Search for the cell housing the specified text and yield its [x, y] center coordinate. 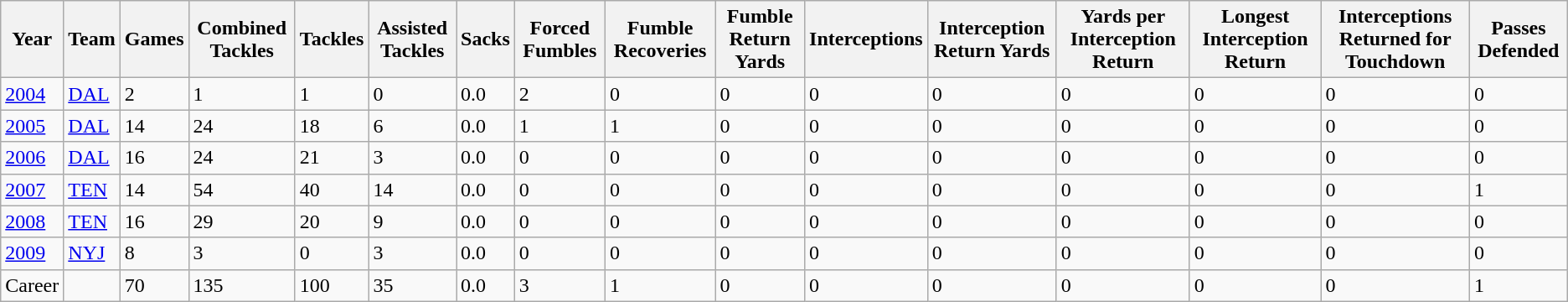
Career [32, 285]
70 [154, 285]
2009 [32, 253]
Combined Tackles [241, 39]
35 [412, 285]
Interceptions Returned for Touchdown [1395, 39]
Games [154, 39]
Passes Defended [1518, 39]
2005 [32, 126]
18 [332, 126]
Team [92, 39]
2007 [32, 190]
100 [332, 285]
29 [241, 221]
2008 [32, 221]
6 [412, 126]
135 [241, 285]
8 [154, 253]
Fumble Return Yards [761, 39]
Longest Interception Return [1255, 39]
NYJ [92, 253]
21 [332, 158]
20 [332, 221]
40 [332, 190]
Fumble Recoveries [660, 39]
2004 [32, 94]
Forced Fumbles [560, 39]
Tackles [332, 39]
Yards per Interception Return [1122, 39]
Interception Return Yards [992, 39]
54 [241, 190]
Interceptions [866, 39]
Assisted Tackles [412, 39]
9 [412, 221]
Sacks [486, 39]
Year [32, 39]
2006 [32, 158]
